Scan for the cell matching the given text and deliver its [x, y] coordinate at center. 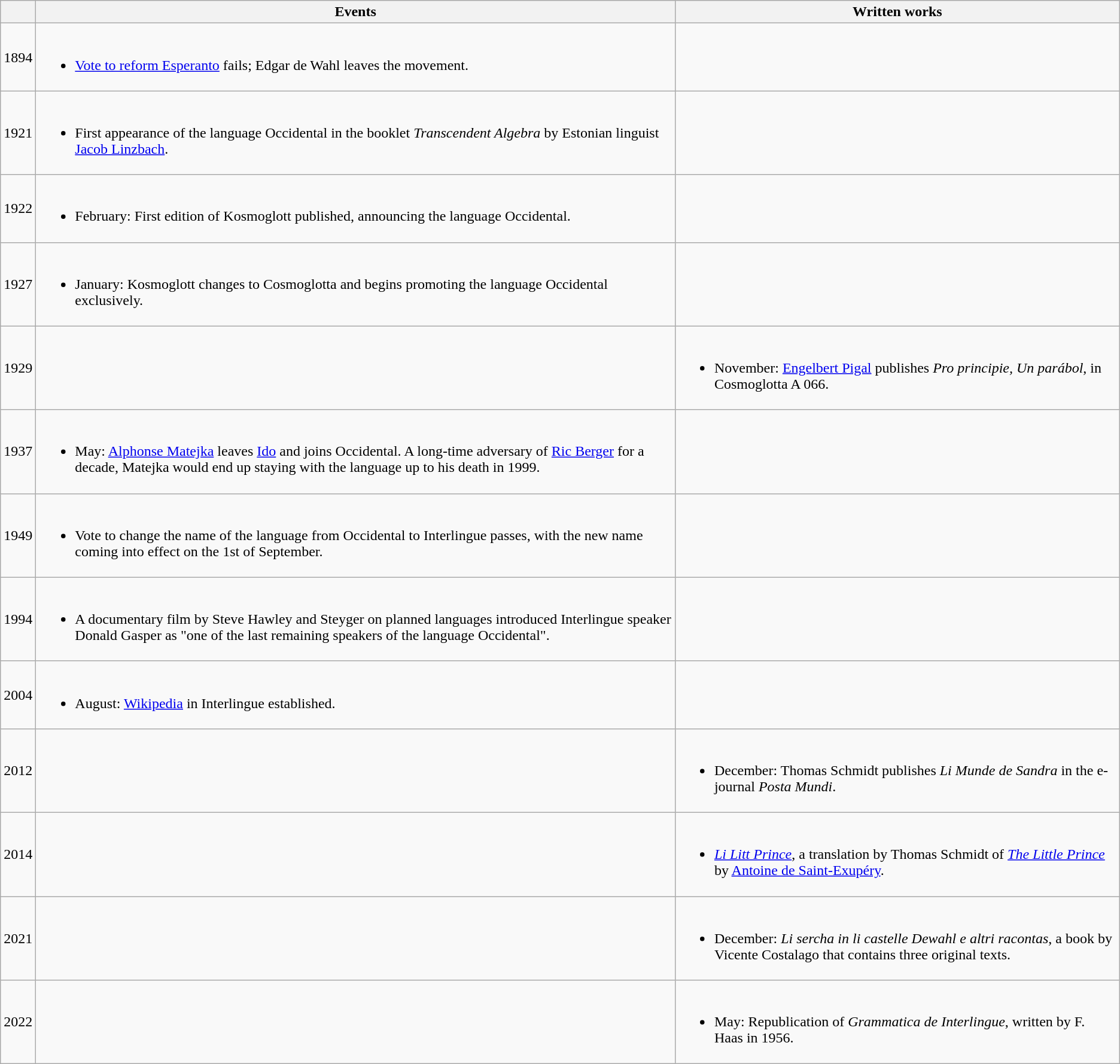
August: Wikipedia in Interlingue established. [355, 695]
1927 [18, 284]
2012 [18, 770]
1929 [18, 368]
2022 [18, 1022]
November: Engelbert Pigal publishes Pro principie, Un parábol, in Cosmoglotta A 066. [897, 368]
January: Kosmoglott changes to Cosmoglotta and begins promoting the language Occidental exclusively. [355, 284]
May: Republication of Grammatica de Interlingue, written by F. Haas in 1956. [897, 1022]
1994 [18, 619]
1949 [18, 535]
February: First edition of Kosmoglott published, announcing the language Occidental. [355, 208]
2021 [18, 938]
Written works [897, 12]
December: Li sercha in li castelle Dewahl e altri racontas, a book by Vicente Costalago that contains three original texts. [897, 938]
1921 [18, 133]
1937 [18, 452]
Events [355, 12]
1922 [18, 208]
Vote to reform Esperanto fails; Edgar de Wahl leaves the movement. [355, 57]
2004 [18, 695]
2014 [18, 854]
December: Thomas Schmidt publishes Li Munde de Sandra in the e-journal Posta Mundi. [897, 770]
First appearance of the language Occidental in the booklet Transcendent Algebra by Estonian linguist Jacob Linzbach. [355, 133]
Li Litt Prince, a translation by Thomas Schmidt of The Little Prince by Antoine de Saint-Exupéry. [897, 854]
1894 [18, 57]
Vote to change the name of the language from Occidental to Interlingue passes, with the new name coming into effect on the 1st of September. [355, 535]
